Find where the given text appears and provide that cell's center as (X, Y) coordinate. 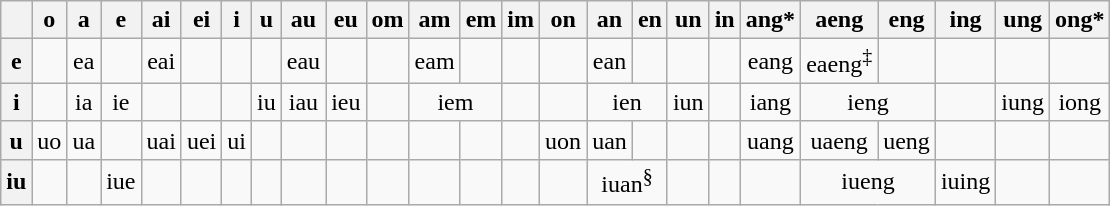
ien (628, 102)
uaeng (840, 140)
eam (434, 62)
uan (610, 140)
iau (303, 102)
ieng (868, 102)
iueng (868, 182)
un (688, 20)
eng (907, 20)
ean (610, 62)
o (50, 20)
ui (237, 140)
iun (688, 102)
a (84, 20)
iem (456, 102)
iuing (965, 182)
eu (346, 20)
ueng (907, 140)
eai (161, 62)
en (650, 20)
em (481, 20)
iuan§ (628, 182)
eang (770, 62)
ang* (770, 20)
an (610, 20)
uo (50, 140)
uon (564, 140)
am (434, 20)
in (724, 20)
ie (121, 102)
ua (84, 140)
au (303, 20)
eau (303, 62)
om (388, 20)
uei (201, 140)
iong (1080, 102)
ung (1023, 20)
iue (121, 182)
ong* (1080, 20)
ing (965, 20)
eaeng‡ (840, 62)
ea (84, 62)
uang (770, 140)
im (521, 20)
ieu (346, 102)
ia (84, 102)
ai (161, 20)
iung (1023, 102)
on (564, 20)
aeng (840, 20)
iang (770, 102)
ei (201, 20)
uai (161, 140)
